For the text-containing cell, return its midpoint in [x, y] coordinate format. 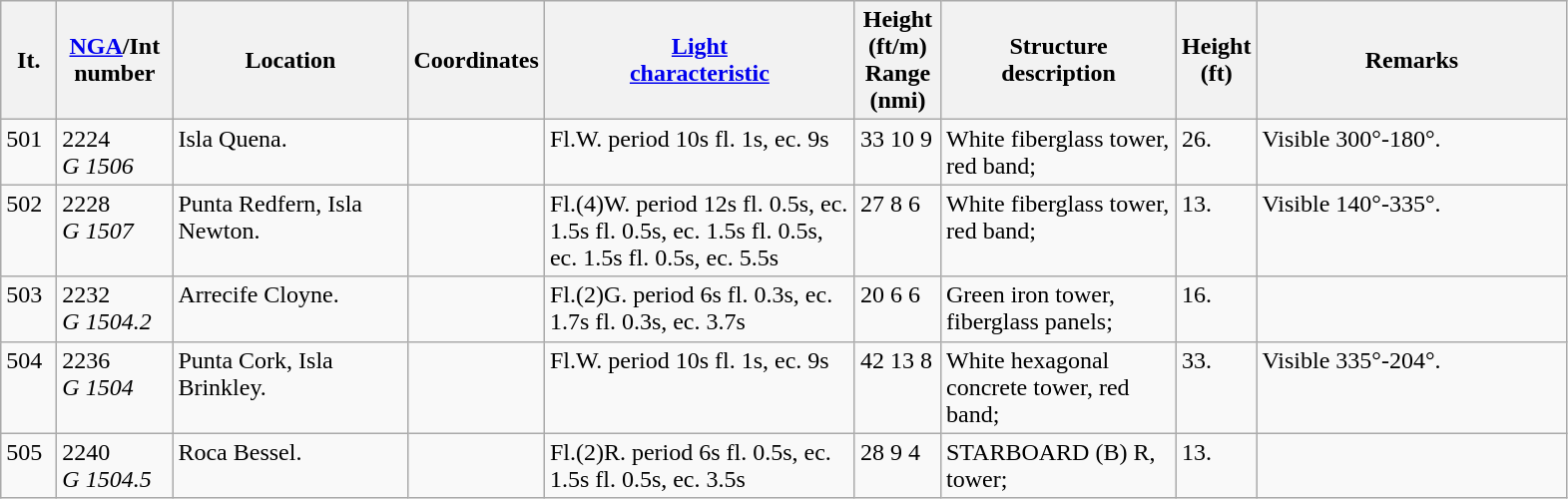
White hexagonal concrete tower, red band; [1058, 387]
Roca Bessel. [290, 465]
Location [290, 60]
Green iron tower, fiberglass panels; [1058, 309]
Visible 300°-180°. [1411, 152]
26. [1217, 152]
503 [29, 309]
Structuredescription [1058, 60]
Visible 140°-335°. [1411, 231]
501 [29, 152]
Isla Quena. [290, 152]
Coordinates [476, 60]
28 9 4 [897, 465]
Fl.(4)W. period 12s fl. 0.5s, ec. 1.5s fl. 0.5s, ec. 1.5s fl. 0.5s, ec. 1.5s fl. 0.5s, ec. 5.5s [699, 231]
Remarks [1411, 60]
505 [29, 465]
2232G 1504.2 [115, 309]
Fl.(2)G. period 6s fl. 0.3s, ec. 1.7s fl. 0.3s, ec. 3.7s [699, 309]
33 10 9 [897, 152]
33. [1217, 387]
2236G 1504 [115, 387]
It. [29, 60]
16. [1217, 309]
Height (ft/m)Range (nmi) [897, 60]
42 13 8 [897, 387]
Lightcharacteristic [699, 60]
502 [29, 231]
Fl.(2)R. period 6s fl. 0.5s, ec. 1.5s fl. 0.5s, ec. 3.5s [699, 465]
Punta Cork, Isla Brinkley. [290, 387]
Punta Redfern, Isla Newton. [290, 231]
2240G 1504.5 [115, 465]
STARBOARD (B) R, tower; [1058, 465]
2228G 1507 [115, 231]
Arrecife Cloyne. [290, 309]
Height (ft) [1217, 60]
504 [29, 387]
NGA/Intnumber [115, 60]
Visible 335°-204°. [1411, 387]
20 6 6 [897, 309]
2224G 1506 [115, 152]
27 8 6 [897, 231]
